Determine the (X, Y) coordinate at the center of the cell enclosing the given text.  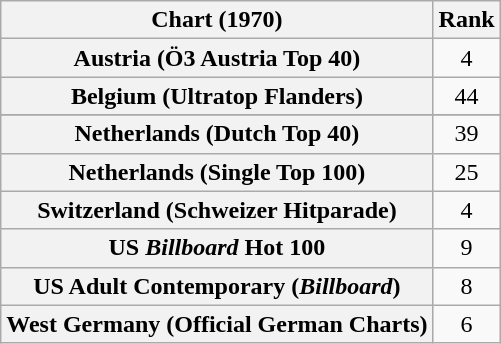
9 (466, 248)
44 (466, 96)
8 (466, 286)
West Germany (Official German Charts) (217, 324)
Switzerland (Schweizer Hitparade) (217, 210)
39 (466, 134)
Rank (466, 20)
Belgium (Ultratop Flanders) (217, 96)
US Billboard Hot 100 (217, 248)
25 (466, 172)
Austria (Ö3 Austria Top 40) (217, 58)
Netherlands (Dutch Top 40) (217, 134)
US Adult Contemporary (Billboard) (217, 286)
Chart (1970) (217, 20)
6 (466, 324)
Netherlands (Single Top 100) (217, 172)
